Return (x, y) of the center of cell containing provided text 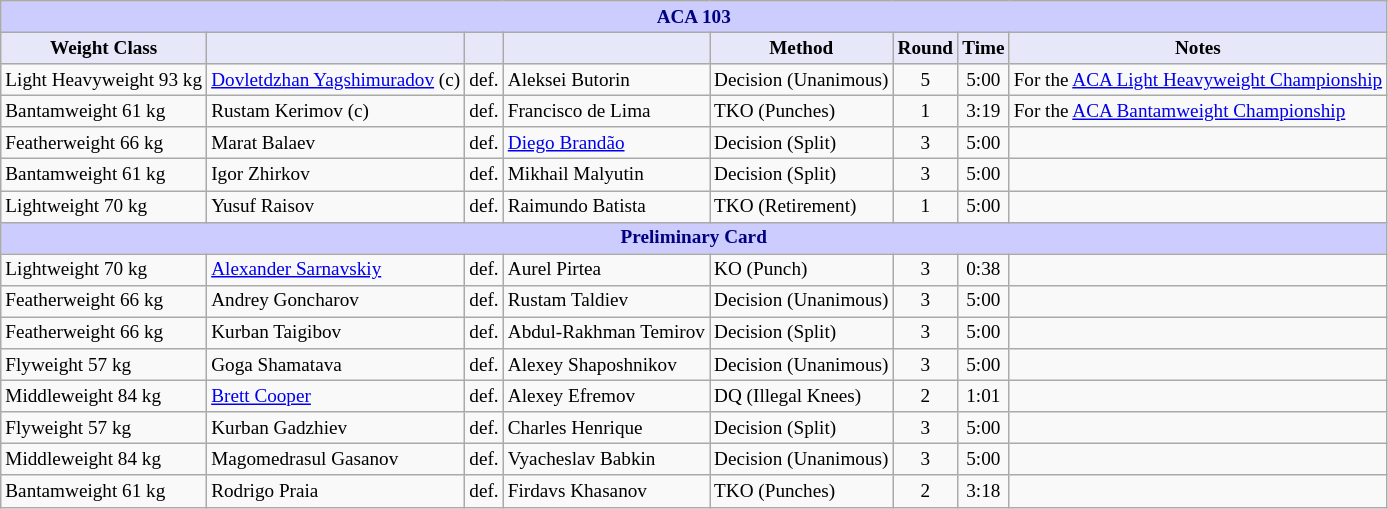
Diego Brandão (606, 143)
Firdavs Khasanov (606, 491)
Brett Cooper (336, 396)
Alexey Shaposhnikov (606, 365)
Aurel Pirtea (606, 270)
Preliminary Card (694, 238)
For the ACA Bantamweight Championship (1198, 111)
For the ACA Light Heavyweight Championship (1198, 80)
0:38 (984, 270)
Rustam Taldiev (606, 301)
Charles Henrique (606, 428)
Mikhail Malyutin (606, 175)
Rustam Kerimov (c) (336, 111)
Time (984, 48)
Francisco de Lima (606, 111)
DQ (Illegal Knees) (802, 396)
Aleksei Butorin (606, 80)
Abdul-Rakhman Temirov (606, 333)
Light Heavyweight 93 kg (104, 80)
Vyacheslav Babkin (606, 460)
Weight Class (104, 48)
Kurban Gadzhiev (336, 428)
Kurban Taigibov (336, 333)
Raimundo Batista (606, 206)
Notes (1198, 48)
Magomedrasul Gasanov (336, 460)
Igor Zhirkov (336, 175)
Alexander Sarnavskiy (336, 270)
TKO (Retirement) (802, 206)
Andrey Goncharov (336, 301)
Yusuf Raisov (336, 206)
Alexey Efremov (606, 396)
Dovletdzhan Yagshimuradov (c) (336, 80)
1:01 (984, 396)
Method (802, 48)
5 (926, 80)
Marat Balaev (336, 143)
3:19 (984, 111)
ACA 103 (694, 17)
KO (Punch) (802, 270)
Rodrigo Praia (336, 491)
Round (926, 48)
Goga Shamatava (336, 365)
3:18 (984, 491)
